Detect which cell encompasses the target text, then output its (x, y) center coordinate. 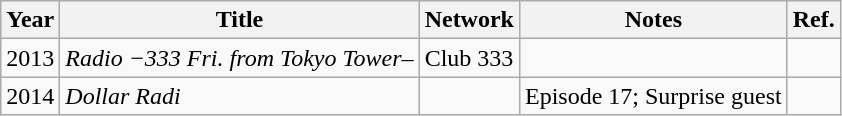
Notes (653, 20)
Club 333 (469, 58)
Network (469, 20)
2014 (30, 96)
Year (30, 20)
Radio −333 Fri. from Tokyo Tower– (240, 58)
2013 (30, 58)
Ref. (814, 20)
Episode 17; Surprise guest (653, 96)
Dollar Radi (240, 96)
Title (240, 20)
